Locate the cell with the specified text and output its (X, Y) center coordinate. 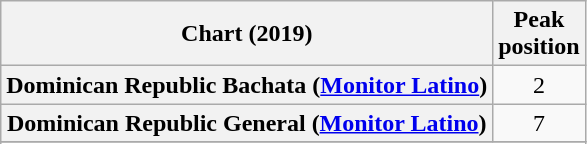
Peakposition (539, 34)
2 (539, 85)
Dominican Republic Bachata (Monitor Latino) (247, 85)
Chart (2019) (247, 34)
Dominican Republic General (Monitor Latino) (247, 123)
7 (539, 123)
